Pinpoint the cell where the given text exists, returning its [x, y] midpoint coordinate. 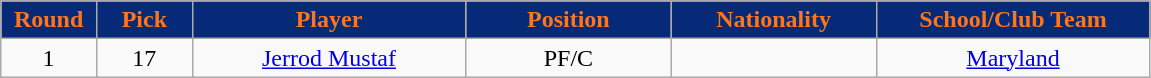
PF/C [568, 58]
Pick [144, 20]
1 [49, 58]
Position [568, 20]
School/Club Team [1013, 20]
Player [329, 20]
17 [144, 58]
Round [49, 20]
Jerrod Mustaf [329, 58]
Nationality [774, 20]
Maryland [1013, 58]
